Pinpoint the cell where the given text exists, returning its [x, y] midpoint coordinate. 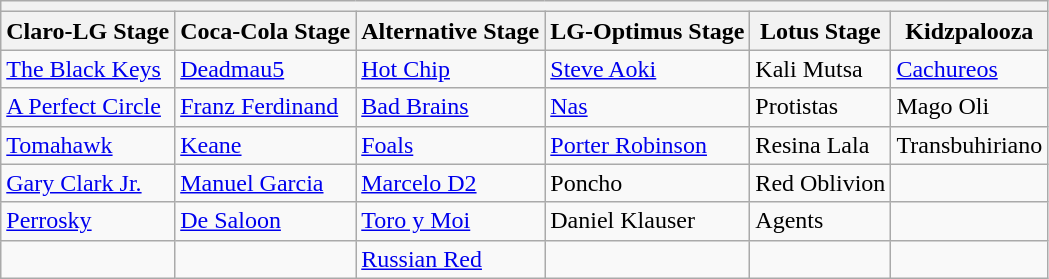
Manuel Garcia [266, 183]
Toro y Moi [450, 221]
The Black Keys [88, 69]
Coca-Cola Stage [266, 31]
Red Oblivion [820, 183]
Marcelo D2 [450, 183]
Nas [648, 107]
Claro-LG Stage [88, 31]
Cachureos [970, 69]
Russian Red [450, 259]
Perrosky [88, 221]
Resina Lala [820, 145]
Protistas [820, 107]
Tomahawk [88, 145]
Mago Oli [970, 107]
Franz Ferdinand [266, 107]
De Saloon [266, 221]
Porter Robinson [648, 145]
Alternative Stage [450, 31]
Kidzpalooza [970, 31]
LG-Optimus Stage [648, 31]
A Perfect Circle [88, 107]
Keane [266, 145]
Hot Chip [450, 69]
Daniel Klauser [648, 221]
Gary Clark Jr. [88, 183]
Transbuhiriano [970, 145]
Steve Aoki [648, 69]
Agents [820, 221]
Foals [450, 145]
Poncho [648, 183]
Lotus Stage [820, 31]
Kali Mutsa [820, 69]
Bad Brains [450, 107]
Deadmau5 [266, 69]
